Search for the cell housing the specified text and yield its (X, Y) center coordinate. 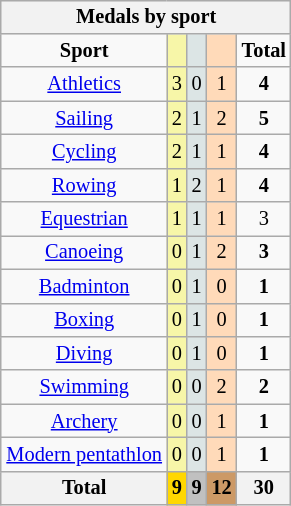
Sport (84, 51)
12 (222, 488)
Diving (84, 354)
Archery (84, 421)
Sailing (84, 118)
Cycling (84, 152)
Badminton (84, 286)
Athletics (84, 84)
Boxing (84, 320)
Equestrian (84, 219)
Modern pentathlon (84, 455)
30 (264, 488)
Medals by sport (146, 17)
5 (264, 118)
Swimming (84, 387)
Canoeing (84, 253)
Rowing (84, 185)
